Capture the cell that displays the provided text and extract its (x, y) central coordinate. 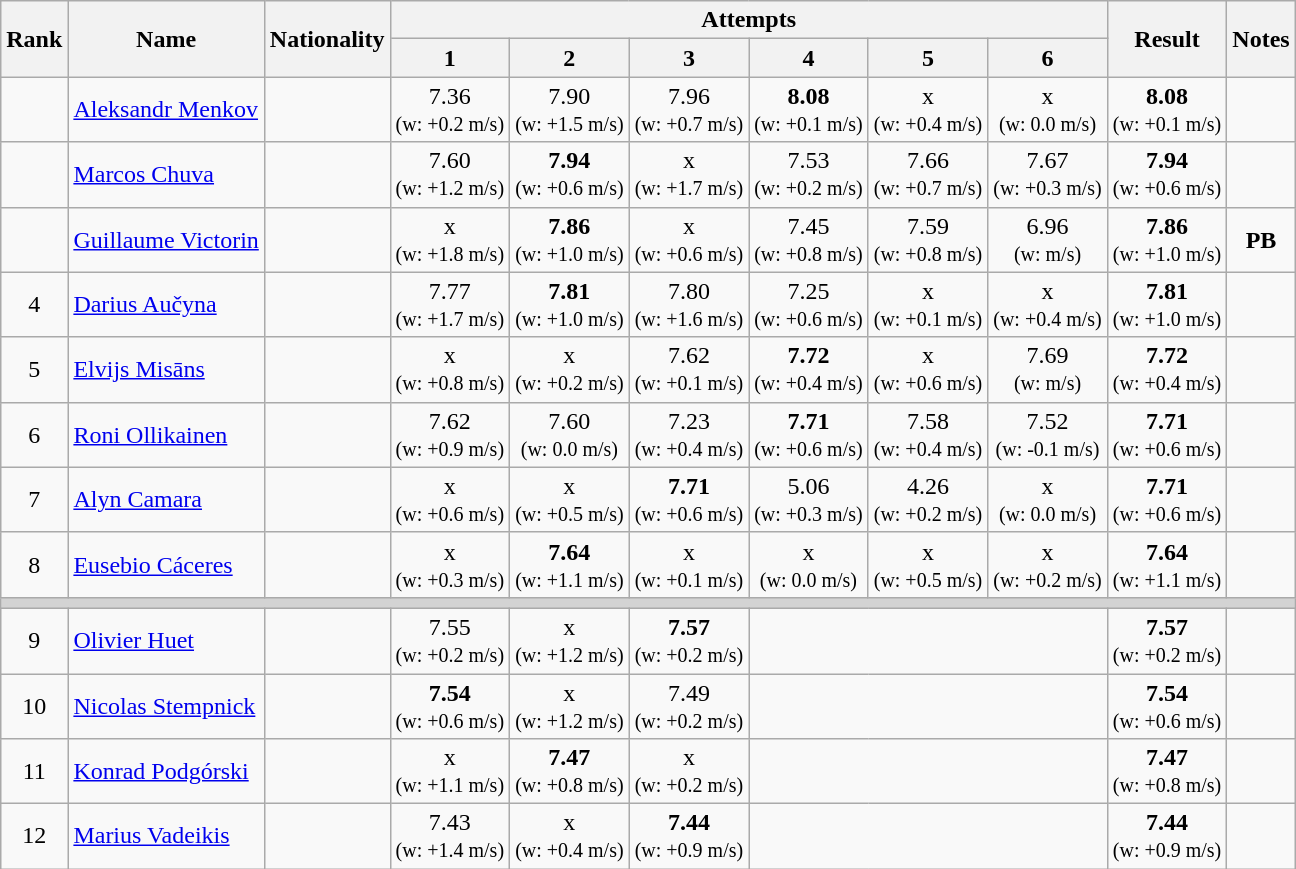
7.67 (w: +0.3 m/s) (1048, 174)
7.60 (w: +1.2 m/s) (450, 174)
x (w: +1.8 m/s) (450, 240)
7.62 (w: +0.9 m/s) (450, 434)
7.45 (w: +0.8 m/s) (809, 240)
7.49 (w: +0.2 m/s) (689, 706)
7.52 (w: -0.1 m/s) (1048, 434)
x (w: +0.8 m/s) (450, 370)
Konrad Podgórski (166, 772)
Aleksandr Menkov (166, 110)
Guillaume Victorin (166, 240)
7.96 (w: +0.7 m/s) (689, 110)
7.80 (w: +1.6 m/s) (689, 304)
3 (689, 58)
12 (34, 836)
7.23 (w: +0.4 m/s) (689, 434)
4.26 (w: +0.2 m/s) (928, 500)
x (w: +1.7 m/s) (689, 174)
Alyn Camara (166, 500)
7.25 (w: +0.6 m/s) (809, 304)
7.53 (w: +0.2 m/s) (809, 174)
7.58 (w: +0.4 m/s) (928, 434)
7.69 (w: m/s) (1048, 370)
7 (34, 500)
1 (450, 58)
7.90 (w: +1.5 m/s) (570, 110)
Nicolas Stempnick (166, 706)
Darius Aučyna (166, 304)
Name (166, 39)
7.55 (w: +0.2 m/s) (450, 640)
Nationality (327, 39)
9 (34, 640)
8 (34, 564)
Olivier Huet (166, 640)
x (w: +0.3 m/s) (450, 564)
7.59 (w: +0.8 m/s) (928, 240)
Rank (34, 39)
Roni Ollikainen (166, 434)
6.96 (w: m/s) (1048, 240)
Notes (1261, 39)
Eusebio Cáceres (166, 564)
Elvijs Misāns (166, 370)
Result (1167, 39)
Marius Vadeikis (166, 836)
Attempts (748, 20)
5.06 (w: +0.3 m/s) (809, 500)
x (w: +1.1 m/s) (450, 772)
2 (570, 58)
7.43 (w: +1.4 m/s) (450, 836)
11 (34, 772)
7.77 (w: +1.7 m/s) (450, 304)
10 (34, 706)
7.66 (w: +0.7 m/s) (928, 174)
7.60 (w: 0.0 m/s) (570, 434)
Marcos Chuva (166, 174)
7.62 (w: +0.1 m/s) (689, 370)
7.36 (w: +0.2 m/s) (450, 110)
PB (1261, 240)
